Search for the cell housing the specified text and yield its (X, Y) center coordinate. 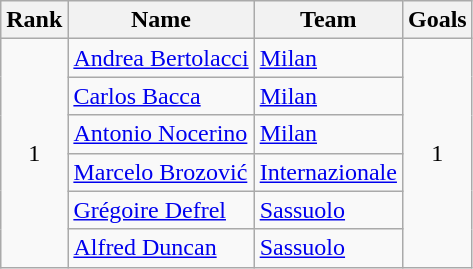
Goals (437, 20)
Grégoire Defrel (161, 210)
Andrea Bertolacci (161, 58)
Carlos Bacca (161, 96)
Name (161, 20)
Rank (34, 20)
Team (328, 20)
Marcelo Brozović (161, 172)
Antonio Nocerino (161, 134)
Alfred Duncan (161, 248)
Internazionale (328, 172)
